Return (x, y) of the center of cell containing provided text 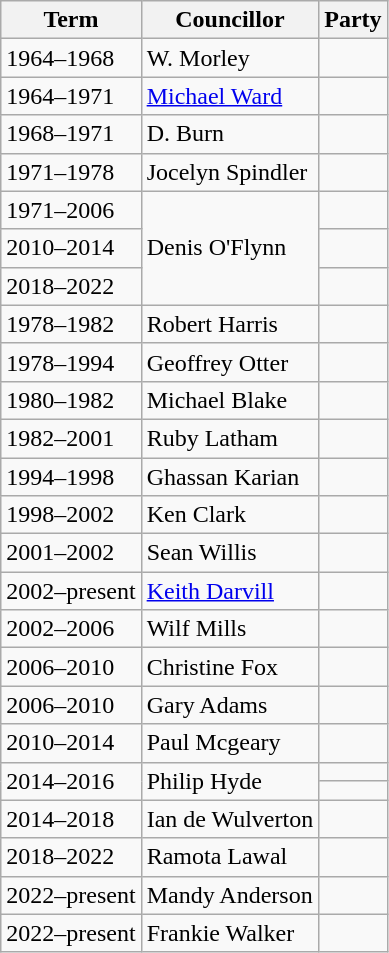
1978–1994 (71, 362)
Keith Darvill (230, 591)
2014–2018 (71, 819)
Philip Hyde (230, 781)
2014–2016 (71, 781)
Frankie Walker (230, 933)
Ghassan Karian (230, 477)
Ian de Wulverton (230, 819)
2002–2006 (71, 629)
Gary Adams (230, 705)
1964–1968 (71, 58)
Jocelyn Spindler (230, 172)
1998–2002 (71, 515)
Robert Harris (230, 324)
Denis O'Flynn (230, 248)
W. Morley (230, 58)
1971–1978 (71, 172)
Michael Blake (230, 400)
1964–1971 (71, 96)
Councillor (230, 20)
Michael Ward (230, 96)
Geoffrey Otter (230, 362)
Mandy Anderson (230, 895)
1980–1982 (71, 400)
1994–1998 (71, 477)
1982–2001 (71, 438)
Ramota Lawal (230, 857)
Wilf Mills (230, 629)
Paul Mcgeary (230, 743)
1968–1971 (71, 134)
Christine Fox (230, 667)
2001–2002 (71, 553)
Party (353, 20)
Term (71, 20)
Ken Clark (230, 515)
Ruby Latham (230, 438)
D. Burn (230, 134)
1971–2006 (71, 210)
Sean Willis (230, 553)
2002–present (71, 591)
1978–1982 (71, 324)
